Identify which cell holds the provided text, then report its (x, y) central coordinate. 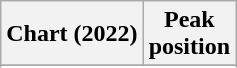
Chart (2022) (72, 34)
Peakposition (189, 34)
